From the cell containing the given text, extract its center point as [x, y] coordinate. 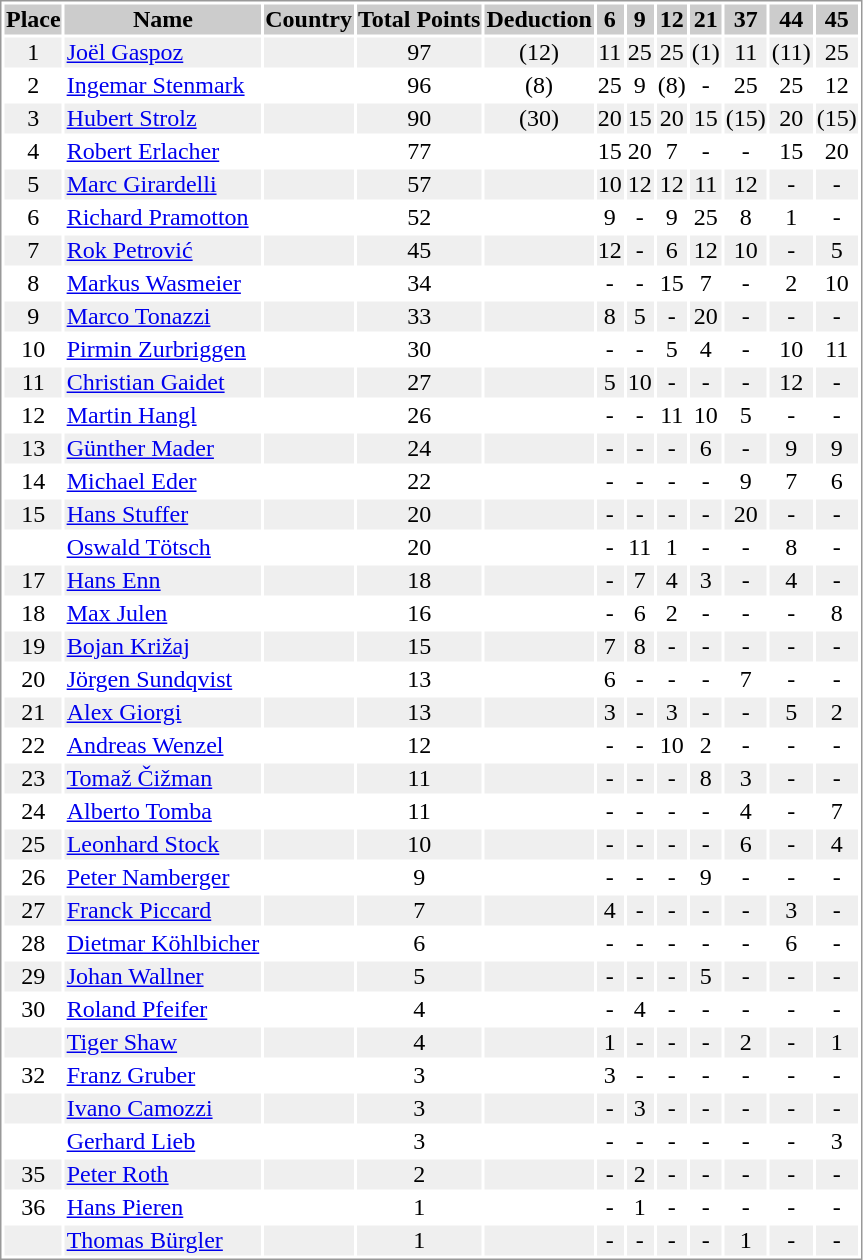
Hubert Strolz [163, 119]
Andreas Wenzel [163, 745]
(12) [539, 53]
Tomaž Čižman [163, 779]
97 [418, 53]
Deduction [539, 19]
Jörgen Sundqvist [163, 679]
Pirmin Zurbriggen [163, 349]
37 [746, 19]
Rok Petrović [163, 251]
Franz Gruber [163, 1075]
Bojan Križaj [163, 647]
Peter Namberger [163, 877]
44 [791, 19]
17 [33, 581]
14 [33, 481]
77 [418, 151]
96 [418, 85]
34 [418, 283]
Country [309, 19]
(1) [706, 53]
Ingemar Stenmark [163, 85]
Christian Gaidet [163, 383]
Tiger Shaw [163, 1043]
Michael Eder [163, 481]
29 [33, 977]
52 [418, 217]
(11) [791, 53]
16 [418, 613]
Joël Gaspoz [163, 53]
Gerhard Lieb [163, 1141]
Roland Pfeifer [163, 1009]
Hans Pieren [163, 1207]
Dietmar Köhlbicher [163, 943]
Oswald Tötsch [163, 547]
Richard Pramotton [163, 217]
Günther Mader [163, 449]
Markus Wasmeier [163, 283]
Johan Wallner [163, 977]
33 [418, 317]
Max Julen [163, 613]
Peter Roth [163, 1175]
23 [33, 779]
(30) [539, 119]
19 [33, 647]
Total Points [418, 19]
Robert Erlacher [163, 151]
Marc Girardelli [163, 185]
Hans Stuffer [163, 515]
Leonhard Stock [163, 845]
36 [33, 1207]
90 [418, 119]
Marco Tonazzi [163, 317]
Place [33, 19]
Martin Hangl [163, 415]
35 [33, 1175]
Hans Enn [163, 581]
57 [418, 185]
Ivano Camozzi [163, 1109]
Alberto Tomba [163, 811]
Thomas Bürgler [163, 1241]
32 [33, 1075]
Alex Giorgi [163, 713]
Name [163, 19]
Franck Piccard [163, 911]
28 [33, 943]
